Extract the (X, Y) coordinate from the center of the cell holding the provided text.  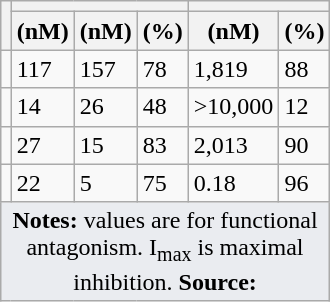
117 (42, 69)
78 (162, 69)
0.18 (234, 183)
>10,000 (234, 107)
75 (162, 183)
90 (304, 145)
26 (106, 107)
Notes: values are for functional antagonism. Imax is maximal inhibition. Source: (165, 251)
157 (106, 69)
27 (42, 145)
96 (304, 183)
14 (42, 107)
83 (162, 145)
22 (42, 183)
5 (106, 183)
2,013 (234, 145)
12 (304, 107)
15 (106, 145)
1,819 (234, 69)
48 (162, 107)
88 (304, 69)
